Determine the [x, y] coordinate at the center of the cell enclosing the given text.  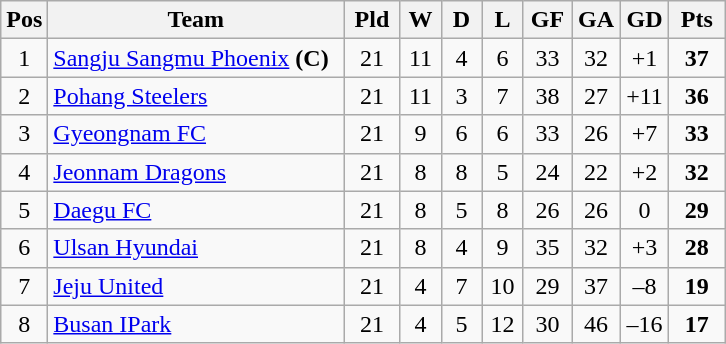
24 [548, 172]
Busan IPark [196, 324]
17 [697, 324]
Team [196, 20]
GA [596, 20]
27 [596, 96]
GD [644, 20]
Pos [24, 20]
+1 [644, 58]
L [502, 20]
Jeju United [196, 286]
–16 [644, 324]
D [462, 20]
46 [596, 324]
–8 [644, 286]
0 [644, 210]
38 [548, 96]
Jeonnam Dragons [196, 172]
28 [697, 248]
30 [548, 324]
Daegu FC [196, 210]
+7 [644, 134]
Gyeongnam FC [196, 134]
36 [697, 96]
22 [596, 172]
+2 [644, 172]
GF [548, 20]
10 [502, 286]
W [420, 20]
35 [548, 248]
+11 [644, 96]
19 [697, 286]
1 [24, 58]
Pts [697, 20]
Pohang Steelers [196, 96]
+3 [644, 248]
Ulsan Hyundai [196, 248]
Sangju Sangmu Phoenix (C) [196, 58]
2 [24, 96]
Pld [372, 20]
12 [502, 324]
